Capture the cell that displays the provided text and extract its [x, y] central coordinate. 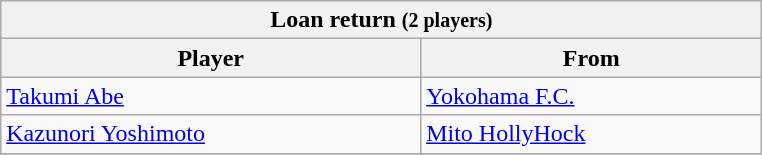
From [592, 58]
Kazunori Yoshimoto [211, 134]
Mito HollyHock [592, 134]
Loan return (2 players) [382, 20]
Yokohama F.C. [592, 96]
Takumi Abe [211, 96]
Player [211, 58]
